Search for the cell housing the specified text and yield its (x, y) center coordinate. 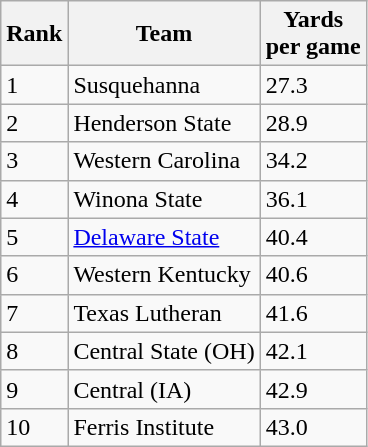
6 (34, 275)
Susquehanna (164, 85)
42.9 (313, 389)
27.3 (313, 85)
Winona State (164, 199)
28.9 (313, 123)
34.2 (313, 161)
40.4 (313, 237)
4 (34, 199)
43.0 (313, 427)
3 (34, 161)
Rank (34, 34)
41.6 (313, 313)
7 (34, 313)
42.1 (313, 351)
Delaware State (164, 237)
Ferris Institute (164, 427)
1 (34, 85)
5 (34, 237)
10 (34, 427)
Western Kentucky (164, 275)
Team (164, 34)
Texas Lutheran (164, 313)
Central (IA) (164, 389)
Central State (OH) (164, 351)
40.6 (313, 275)
8 (34, 351)
Western Carolina (164, 161)
36.1 (313, 199)
Yardsper game (313, 34)
Henderson State (164, 123)
2 (34, 123)
9 (34, 389)
